Locate the cell with the specified text and output its (x, y) center coordinate. 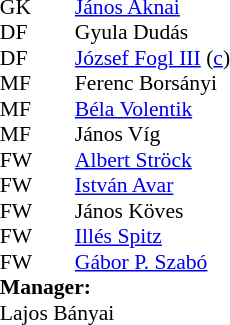
Gyula Dudás (152, 33)
István Avar (152, 185)
Béla Volentik (152, 109)
Albert Ströck (152, 160)
János Víg (152, 135)
Illés Spitz (152, 237)
Manager: (115, 287)
János Köves (152, 211)
József Fogl III (c) (152, 58)
Ferenc Borsányi (152, 83)
Gábor P. Szabó (152, 262)
